Pinpoint the cell where the given text exists, returning its [X, Y] midpoint coordinate. 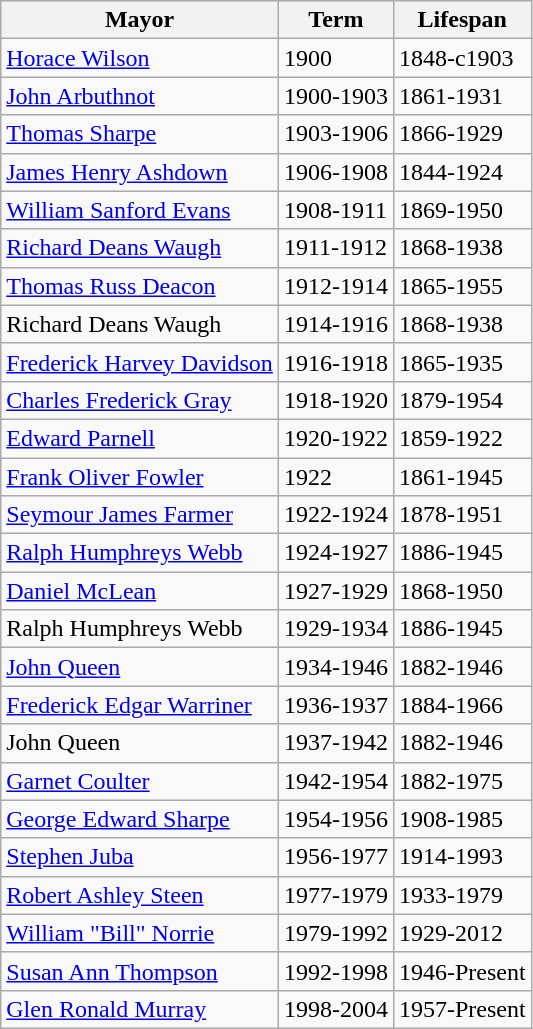
1914-1993 [462, 857]
1929-1934 [336, 629]
Frank Oliver Fowler [140, 477]
Glen Ronald Murray [140, 1009]
James Henry Ashdown [140, 172]
Charles Frederick Gray [140, 400]
1865-1955 [462, 286]
Lifespan [462, 20]
Frederick Harvey Davidson [140, 362]
1900 [336, 58]
1942-1954 [336, 781]
1992-1998 [336, 971]
Thomas Russ Deacon [140, 286]
Stephen Juba [140, 857]
1866-1929 [462, 134]
1861-1931 [462, 96]
Mayor [140, 20]
Thomas Sharpe [140, 134]
1903-1906 [336, 134]
1946-Present [462, 971]
1900-1903 [336, 96]
1878-1951 [462, 515]
1844-1924 [462, 172]
1869-1950 [462, 210]
1918-1920 [336, 400]
1914-1916 [336, 324]
Frederick Edgar Warriner [140, 705]
1933-1979 [462, 895]
Edward Parnell [140, 438]
1884-1966 [462, 705]
1859-1922 [462, 438]
1934-1946 [336, 667]
John Arbuthnot [140, 96]
1908-1985 [462, 819]
1922 [336, 477]
1936-1937 [336, 705]
1908-1911 [336, 210]
1882-1975 [462, 781]
Susan Ann Thompson [140, 971]
William Sanford Evans [140, 210]
1920-1922 [336, 438]
1956-1977 [336, 857]
1868-1950 [462, 591]
Garnet Coulter [140, 781]
Daniel McLean [140, 591]
1922-1924 [336, 515]
Robert Ashley Steen [140, 895]
1912-1914 [336, 286]
1927-1929 [336, 591]
1924-1927 [336, 553]
1937-1942 [336, 743]
Term [336, 20]
1911-1912 [336, 248]
1906-1908 [336, 172]
1848-c1903 [462, 58]
1861-1945 [462, 477]
Seymour James Farmer [140, 515]
1879-1954 [462, 400]
1954-1956 [336, 819]
1998-2004 [336, 1009]
1865-1935 [462, 362]
Horace Wilson [140, 58]
1916-1918 [336, 362]
1977-1979 [336, 895]
William "Bill" Norrie [140, 933]
1979-1992 [336, 933]
1929-2012 [462, 933]
1957-Present [462, 1009]
George Edward Sharpe [140, 819]
